Pinpoint the cell where the given text exists, returning its (X, Y) midpoint coordinate. 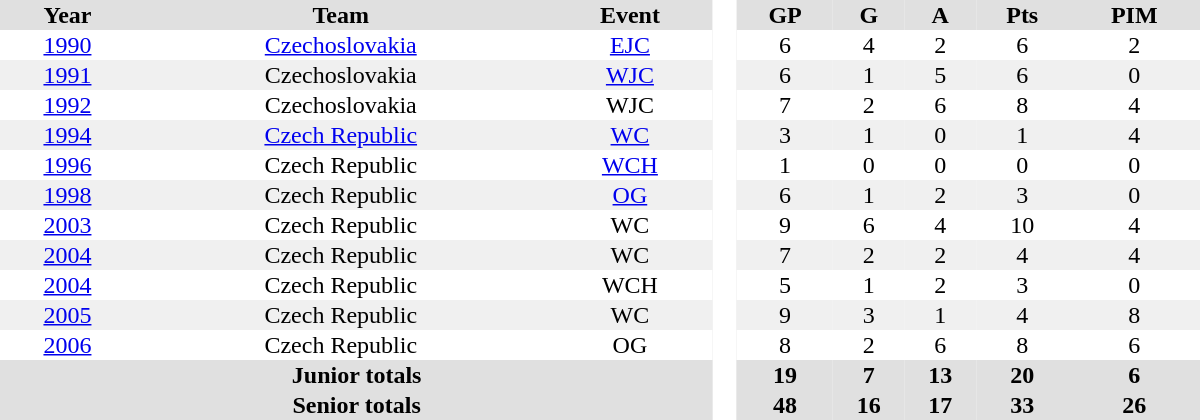
1992 (68, 105)
G (868, 15)
19 (785, 375)
2003 (68, 225)
17 (940, 405)
1994 (68, 135)
48 (785, 405)
20 (1022, 375)
Team (341, 15)
Junior totals (356, 375)
EJC (630, 45)
2006 (68, 345)
16 (868, 405)
1990 (68, 45)
13 (940, 375)
2005 (68, 315)
1996 (68, 165)
10 (1022, 225)
PIM (1134, 15)
26 (1134, 405)
Senior totals (356, 405)
1998 (68, 195)
Year (68, 15)
Pts (1022, 15)
33 (1022, 405)
GP (785, 15)
1991 (68, 75)
Event (630, 15)
A (940, 15)
